Find where the given text appears and provide that cell's center as [x, y] coordinate. 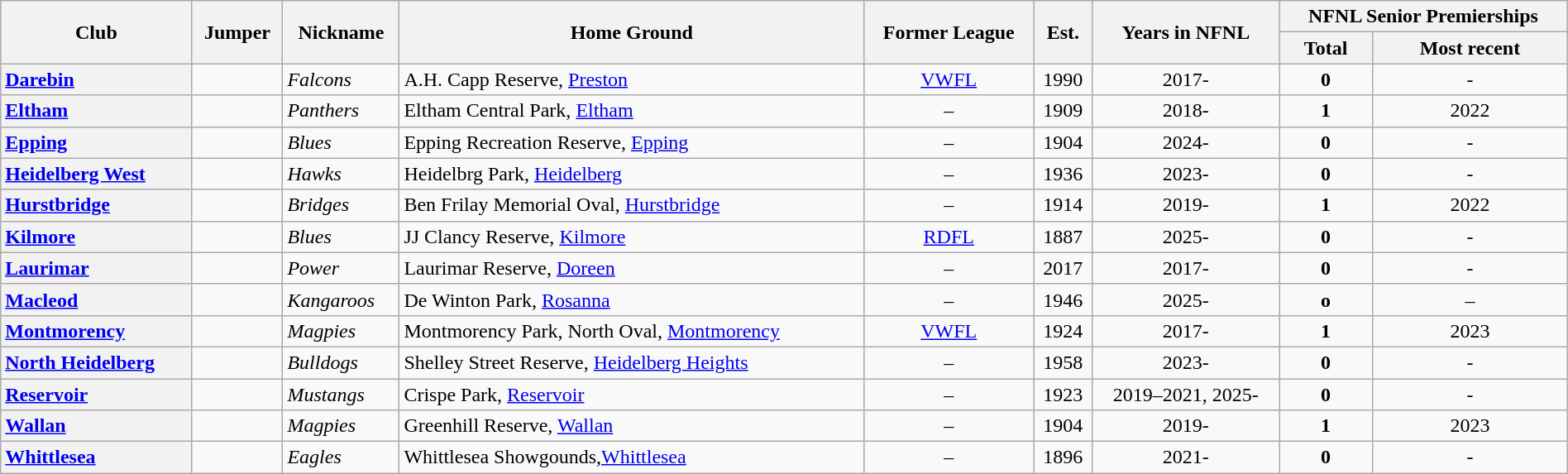
Montmorency Park, North Oval, Montmorency [632, 331]
1896 [1064, 457]
Crispe Park, Reservoir [632, 395]
Macleod [96, 299]
Home Ground [632, 32]
Bridges [341, 205]
Nickname [341, 32]
De Winton Park, Rosanna [632, 299]
2018- [1186, 111]
Heidelbrg Park, Heidelberg [632, 174]
Ben Frilay Memorial Oval, Hurstbridge [632, 205]
RDFL [949, 237]
JJ Clancy Reserve, Kilmore [632, 237]
Bulldogs [341, 362]
Kilmore [96, 237]
Epping Recreation Reserve, Epping [632, 142]
1923 [1064, 395]
Most recent [1470, 48]
A.H. Capp Reserve, Preston [632, 79]
1990 [1064, 79]
2017 [1064, 268]
1946 [1064, 299]
Eltham [96, 111]
1936 [1064, 174]
1958 [1064, 362]
Panthers [341, 111]
Eagles [341, 457]
Eltham Central Park, Eltham [632, 111]
Years in NFNL [1186, 32]
NFNL Senior Premierships [1424, 17]
Falcons [341, 79]
1909 [1064, 111]
1914 [1064, 205]
Total [1327, 48]
Greenhill Reserve, Wallan [632, 426]
Reservoir [96, 395]
Jumper [237, 32]
North Heidelberg [96, 362]
Mustangs [341, 395]
2024- [1186, 142]
Whittlesea [96, 457]
Est. [1064, 32]
Laurimar [96, 268]
Kangaroos [341, 299]
Whittlesea Showgounds,Whittlesea [632, 457]
Power [341, 268]
Heidelberg West [96, 174]
1924 [1064, 331]
2019–2021, 2025- [1186, 395]
Darebin [96, 79]
Wallan [96, 426]
Hurstbridge [96, 205]
2021- [1186, 457]
Former League [949, 32]
o [1327, 299]
Montmorency [96, 331]
1887 [1064, 237]
Epping [96, 142]
Club [96, 32]
Shelley Street Reserve, Heidelberg Heights [632, 362]
Hawks [341, 174]
Laurimar Reserve, Doreen [632, 268]
